Output the [X, Y] coordinate of the center of the cell containing the given text.  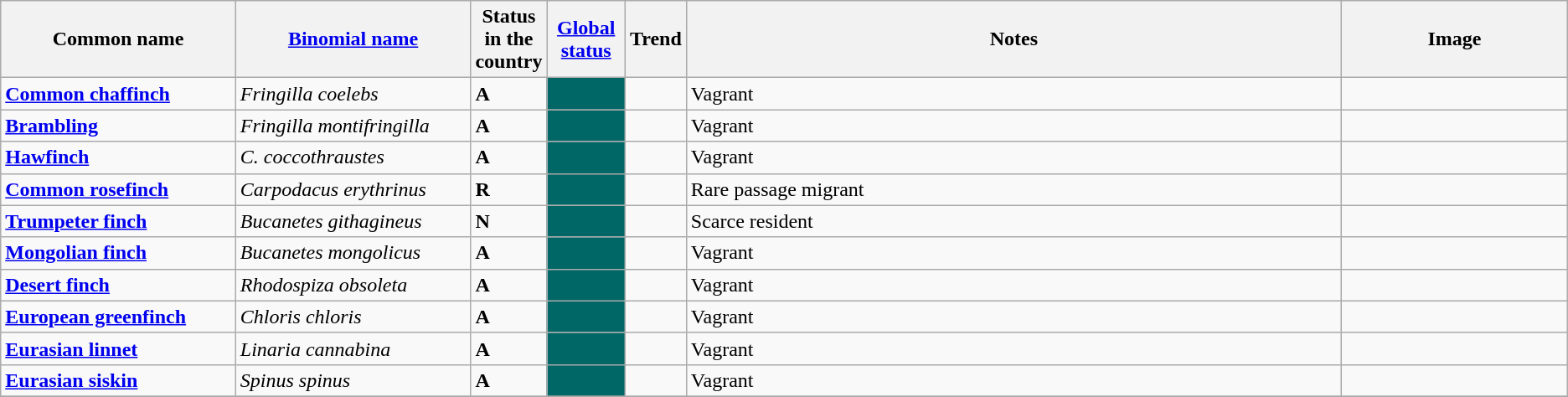
R [509, 189]
Desert finch [119, 285]
Trend [655, 39]
Global status [586, 39]
Linaria cannabina [353, 348]
Binomial name [353, 39]
Image [1455, 39]
Hawfinch [119, 157]
European greenfinch [119, 317]
Spinus spinus [353, 380]
Notes [1014, 39]
N [509, 221]
Bucanetes githagineus [353, 221]
Common chaffinch [119, 94]
Fringilla montifringilla [353, 126]
Fringilla coelebs [353, 94]
Common name [119, 39]
Bucanetes mongolicus [353, 253]
Eurasian siskin [119, 380]
Eurasian linnet [119, 348]
Mongolian finch [119, 253]
Rare passage migrant [1014, 189]
Status in the country [509, 39]
Carpodacus erythrinus [353, 189]
C. coccothraustes [353, 157]
Rhodospiza obsoleta [353, 285]
Common rosefinch [119, 189]
Brambling [119, 126]
Chloris chloris [353, 317]
Scarce resident [1014, 221]
Trumpeter finch [119, 221]
